Search for the cell housing the specified text and yield its (x, y) center coordinate. 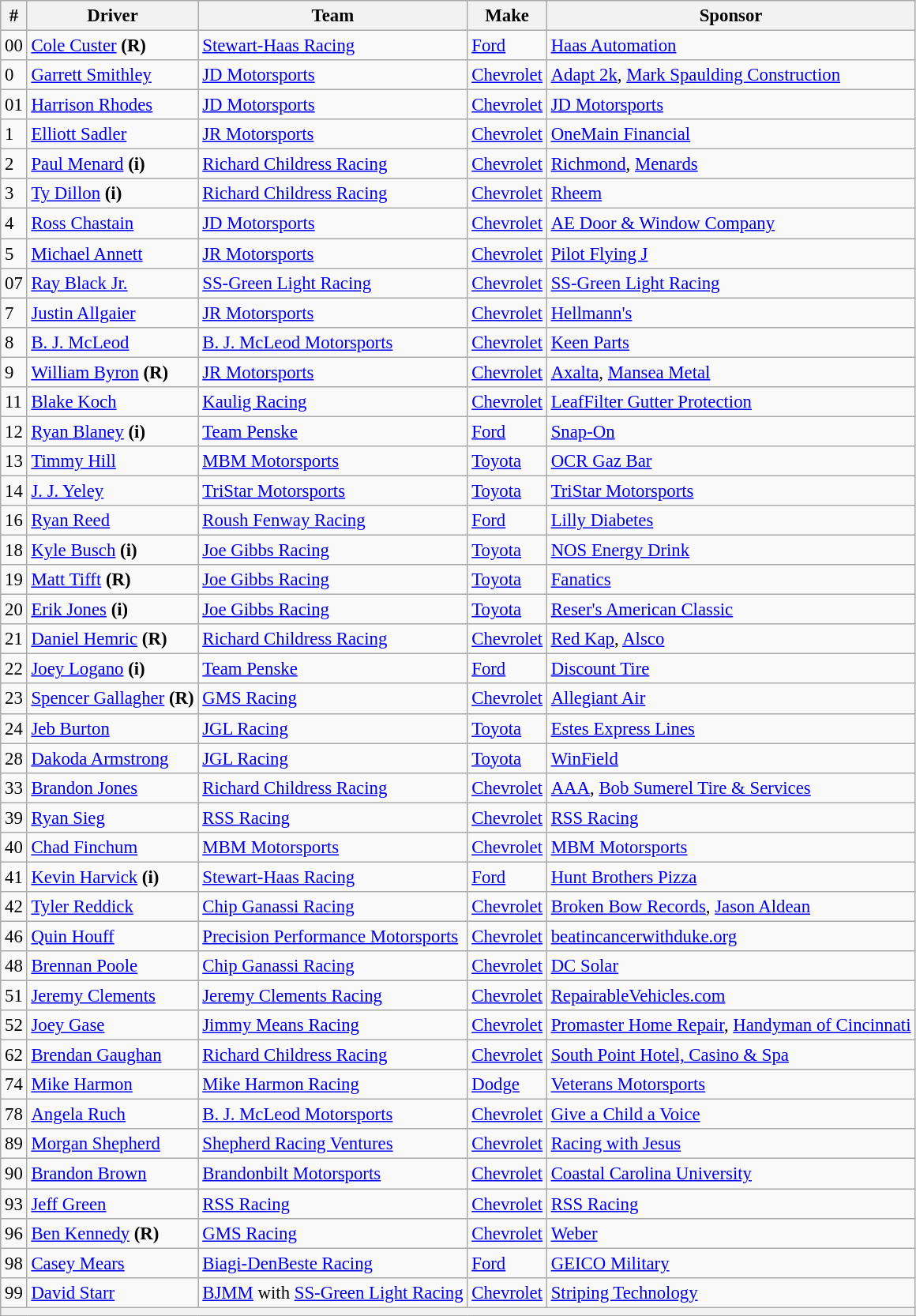
0 (14, 75)
BJMM with SS-Green Light Racing (333, 1292)
Justin Allgaier (112, 313)
16 (14, 521)
William Byron (R) (112, 372)
Matt Tifft (R) (112, 580)
23 (14, 699)
74 (14, 1085)
Keen Parts (730, 342)
52 (14, 1025)
22 (14, 669)
Brennan Poole (112, 966)
Veterans Motorsports (730, 1085)
13 (14, 461)
Weber (730, 1233)
12 (14, 431)
3 (14, 194)
Reser's American Classic (730, 610)
Ray Black Jr. (112, 283)
Discount Tire (730, 669)
Driver (112, 16)
98 (14, 1263)
1 (14, 134)
Ryan Sieg (112, 818)
46 (14, 936)
Estes Express Lines (730, 728)
Adapt 2k, Mark Spaulding Construction (730, 75)
8 (14, 342)
Angela Ruch (112, 1115)
41 (14, 877)
33 (14, 788)
Harrison Rhodes (112, 105)
9 (14, 372)
Coastal Carolina University (730, 1174)
Fanatics (730, 580)
Ross Chastain (112, 224)
Red Kap, Alsco (730, 639)
South Point Hotel, Casino & Spa (730, 1055)
Axalta, Mansea Metal (730, 372)
Sponsor (730, 16)
Chad Finchum (112, 848)
Jeremy Clements Racing (333, 996)
Lilly Diabetes (730, 521)
Pilot Flying J (730, 254)
07 (14, 283)
Joey Logano (i) (112, 669)
Mike Harmon (112, 1085)
42 (14, 907)
Ben Kennedy (R) (112, 1233)
Promaster Home Repair, Handyman of Cincinnati (730, 1025)
Kevin Harvick (i) (112, 877)
Hunt Brothers Pizza (730, 877)
Jeb Burton (112, 728)
Dodge (507, 1085)
Dakoda Armstrong (112, 758)
14 (14, 491)
Quin Houff (112, 936)
Broken Bow Records, Jason Aldean (730, 907)
Joey Gase (112, 1025)
Kyle Busch (i) (112, 551)
NOS Energy Drink (730, 551)
11 (14, 402)
beatincancerwithduke.org (730, 936)
AAA, Bob Sumerel Tire & Services (730, 788)
21 (14, 639)
LeafFilter Gutter Protection (730, 402)
Make (507, 16)
WinField (730, 758)
Allegiant Air (730, 699)
Shepherd Racing Ventures (333, 1145)
Brandon Brown (112, 1174)
39 (14, 818)
Biagi-DenBeste Racing (333, 1263)
GEICO Military (730, 1263)
Ryan Blaney (i) (112, 431)
J. J. Yeley (112, 491)
OneMain Financial (730, 134)
Richmond, Menards (730, 164)
Brandon Jones (112, 788)
Haas Automation (730, 46)
7 (14, 313)
18 (14, 551)
AE Door & Window Company (730, 224)
Mike Harmon Racing (333, 1085)
Morgan Shepherd (112, 1145)
96 (14, 1233)
Jeremy Clements (112, 996)
28 (14, 758)
Ryan Reed (112, 521)
51 (14, 996)
19 (14, 580)
Elliott Sadler (112, 134)
B. J. McLeod (112, 342)
DC Solar (730, 966)
Tyler Reddick (112, 907)
99 (14, 1292)
Paul Menard (i) (112, 164)
Roush Fenway Racing (333, 521)
Michael Annett (112, 254)
00 (14, 46)
89 (14, 1145)
Kaulig Racing (333, 402)
Racing with Jesus (730, 1145)
Snap-On (730, 431)
Garrett Smithley (112, 75)
Jeff Green (112, 1204)
Brandonbilt Motorsports (333, 1174)
# (14, 16)
Striping Technology (730, 1292)
48 (14, 966)
5 (14, 254)
Rheem (730, 194)
Team (333, 16)
20 (14, 610)
Precision Performance Motorsports (333, 936)
90 (14, 1174)
RepairableVehicles.com (730, 996)
Ty Dillon (i) (112, 194)
Give a Child a Voice (730, 1115)
Hellmann's (730, 313)
Brendan Gaughan (112, 1055)
62 (14, 1055)
4 (14, 224)
Spencer Gallagher (R) (112, 699)
Cole Custer (R) (112, 46)
78 (14, 1115)
Erik Jones (i) (112, 610)
93 (14, 1204)
David Starr (112, 1292)
Daniel Hemric (R) (112, 639)
40 (14, 848)
OCR Gaz Bar (730, 461)
Casey Mears (112, 1263)
24 (14, 728)
Jimmy Means Racing (333, 1025)
2 (14, 164)
Timmy Hill (112, 461)
01 (14, 105)
Blake Koch (112, 402)
